Provide the [X, Y] coordinate of the cell's center where the given text is located.  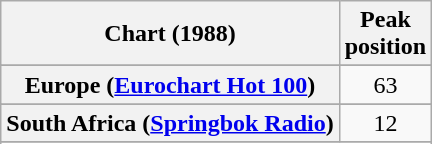
63 [385, 85]
Peakposition [385, 34]
South Africa (Springbok Radio) [170, 123]
Chart (1988) [170, 34]
12 [385, 123]
Europe (Eurochart Hot 100) [170, 85]
